For the text-containing cell, return its midpoint in [x, y] coordinate format. 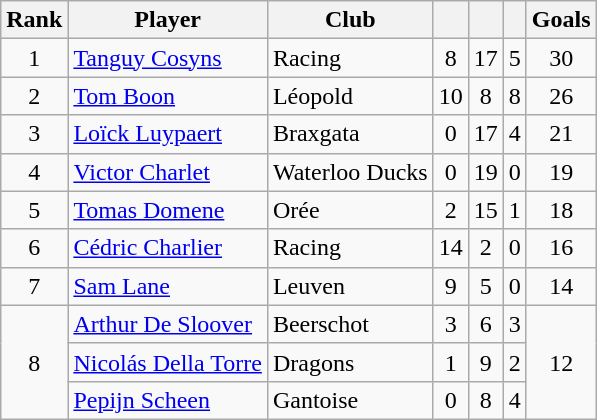
18 [561, 210]
30 [561, 58]
Cédric Charlier [168, 248]
15 [486, 210]
7 [34, 286]
Léopold [350, 96]
Rank [34, 20]
Player [168, 20]
21 [561, 134]
Arthur De Sloover [168, 324]
Goals [561, 20]
Orée [350, 210]
Dragons [350, 362]
Tomas Domene [168, 210]
Leuven [350, 286]
Loïck Luypaert [168, 134]
12 [561, 362]
Pepijn Scheen [168, 400]
16 [561, 248]
Nicolás Della Torre [168, 362]
Beerschot [350, 324]
Waterloo Ducks [350, 172]
Tom Boon [168, 96]
Gantoise [350, 400]
Sam Lane [168, 286]
26 [561, 96]
Braxgata [350, 134]
Tanguy Cosyns [168, 58]
Club [350, 20]
Victor Charlet [168, 172]
10 [450, 96]
